Output the [x, y] coordinate of the center of the cell containing the given text.  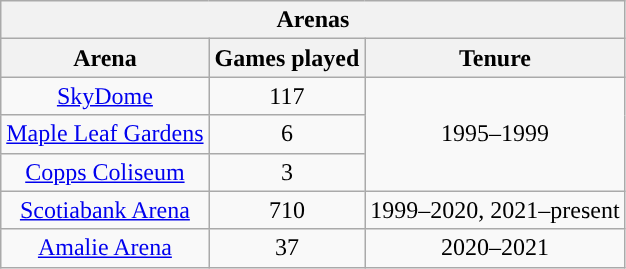
3 [287, 172]
1999–2020, 2021–present [495, 210]
117 [287, 96]
Scotiabank Arena [105, 210]
710 [287, 210]
Arenas [313, 20]
Copps Coliseum [105, 172]
Tenure [495, 58]
1995–1999 [495, 134]
Games played [287, 58]
37 [287, 248]
SkyDome [105, 96]
Amalie Arena [105, 248]
6 [287, 134]
2020–2021 [495, 248]
Maple Leaf Gardens [105, 134]
Arena [105, 58]
